Extract the [X, Y] coordinate from the center of the cell holding the provided text.  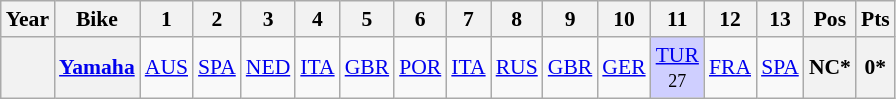
9 [570, 19]
6 [420, 19]
FRA [730, 68]
11 [678, 19]
POR [420, 68]
AUS [166, 68]
0* [876, 68]
4 [317, 19]
Pts [876, 19]
8 [517, 19]
5 [368, 19]
NC* [830, 68]
1 [166, 19]
TUR27 [678, 68]
RUS [517, 68]
10 [624, 19]
13 [780, 19]
Yamaha [97, 68]
Bike [97, 19]
Year [28, 19]
3 [268, 19]
Pos [830, 19]
7 [468, 19]
NED [268, 68]
GER [624, 68]
12 [730, 19]
2 [217, 19]
